Locate the cell with the specified text and output its (x, y) center coordinate. 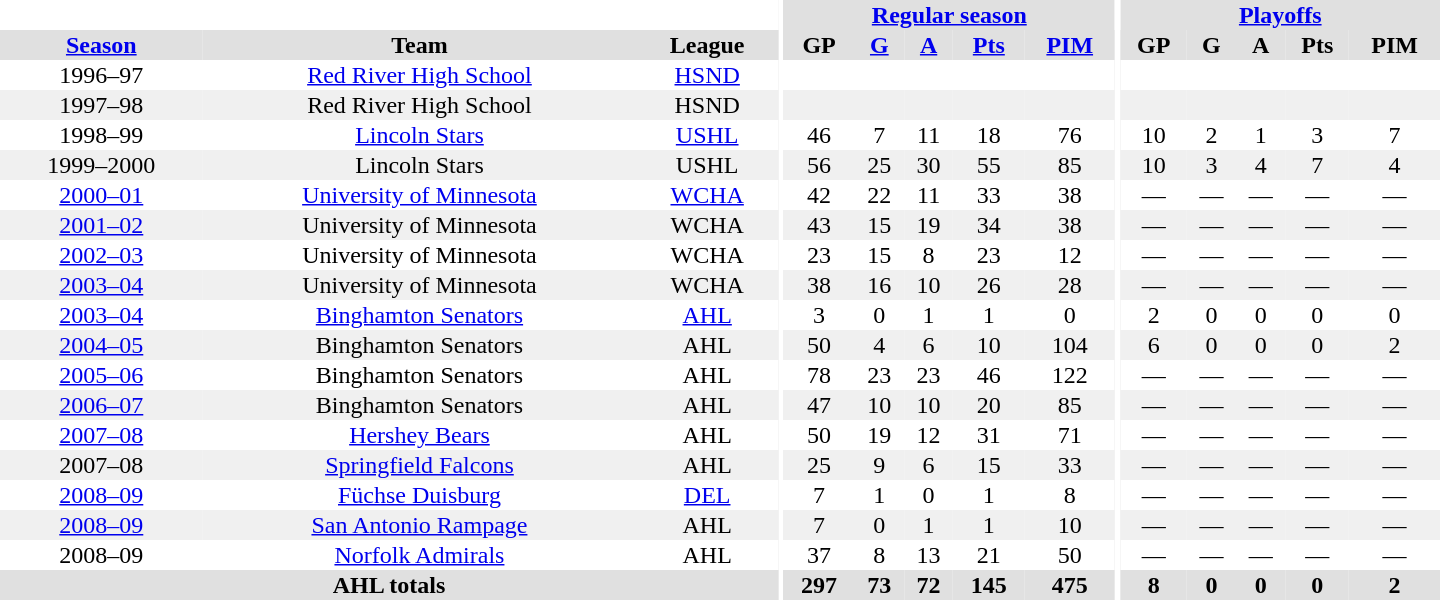
2004–05 (102, 345)
Team (420, 45)
Füchse Duisburg (420, 495)
72 (928, 585)
42 (820, 195)
37 (820, 555)
1996–97 (102, 75)
League (707, 45)
28 (1070, 285)
Season (102, 45)
78 (820, 375)
16 (880, 285)
43 (820, 225)
1999–2000 (102, 165)
AHL totals (389, 585)
20 (988, 405)
2002–03 (102, 255)
13 (928, 555)
2005–06 (102, 375)
297 (820, 585)
2001–02 (102, 225)
Playoffs (1280, 15)
San Antonio Rampage (420, 525)
1998–99 (102, 135)
30 (928, 165)
21 (988, 555)
Hershey Bears (420, 435)
2006–07 (102, 405)
73 (880, 585)
34 (988, 225)
475 (1070, 585)
DEL (707, 495)
Regular season (950, 15)
104 (1070, 345)
47 (820, 405)
Norfolk Admirals (420, 555)
31 (988, 435)
Springfield Falcons (420, 465)
18 (988, 135)
76 (1070, 135)
122 (1070, 375)
71 (1070, 435)
9 (880, 465)
56 (820, 165)
1997–98 (102, 105)
2000–01 (102, 195)
26 (988, 285)
22 (880, 195)
55 (988, 165)
145 (988, 585)
